Return (x, y) of the center of cell containing provided text 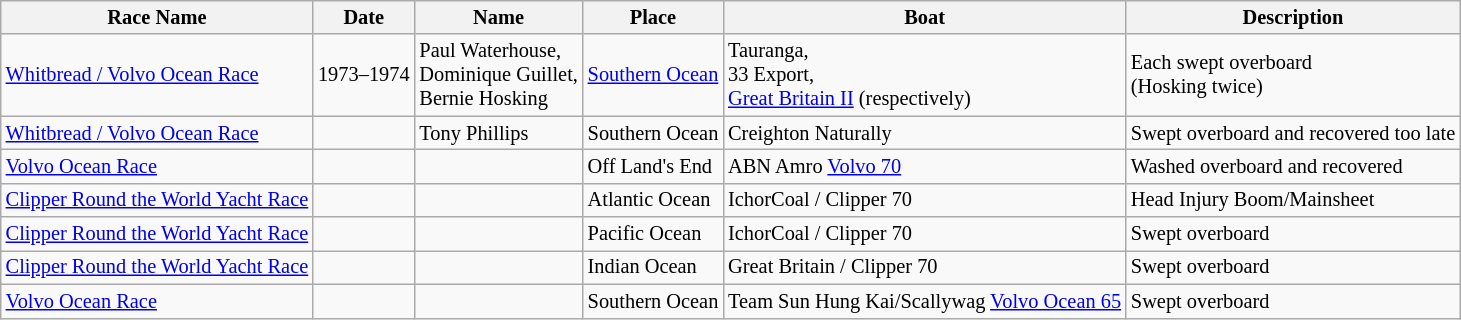
Paul Waterhouse, Dominique Guillet, Bernie Hosking (498, 75)
Description (1293, 17)
Date (364, 17)
Team Sun Hung Kai/Scallywag Volvo Ocean 65 (924, 301)
Pacific Ocean (653, 234)
Race Name (157, 17)
Tony Phillips (498, 133)
Atlantic Ocean (653, 200)
Head Injury Boom/Mainsheet (1293, 200)
Name (498, 17)
Washed overboard and recovered (1293, 166)
Great Britain / Clipper 70 (924, 267)
Creighton Naturally (924, 133)
Each swept overboard(Hosking twice) (1293, 75)
1973–1974 (364, 75)
Place (653, 17)
Indian Ocean (653, 267)
ABN Amro Volvo 70 (924, 166)
Off Land's End (653, 166)
Tauranga, 33 Export, Great Britain II (respectively) (924, 75)
Boat (924, 17)
Swept overboard and recovered too late (1293, 133)
